From the cell containing the given text, extract its center point as [X, Y] coordinate. 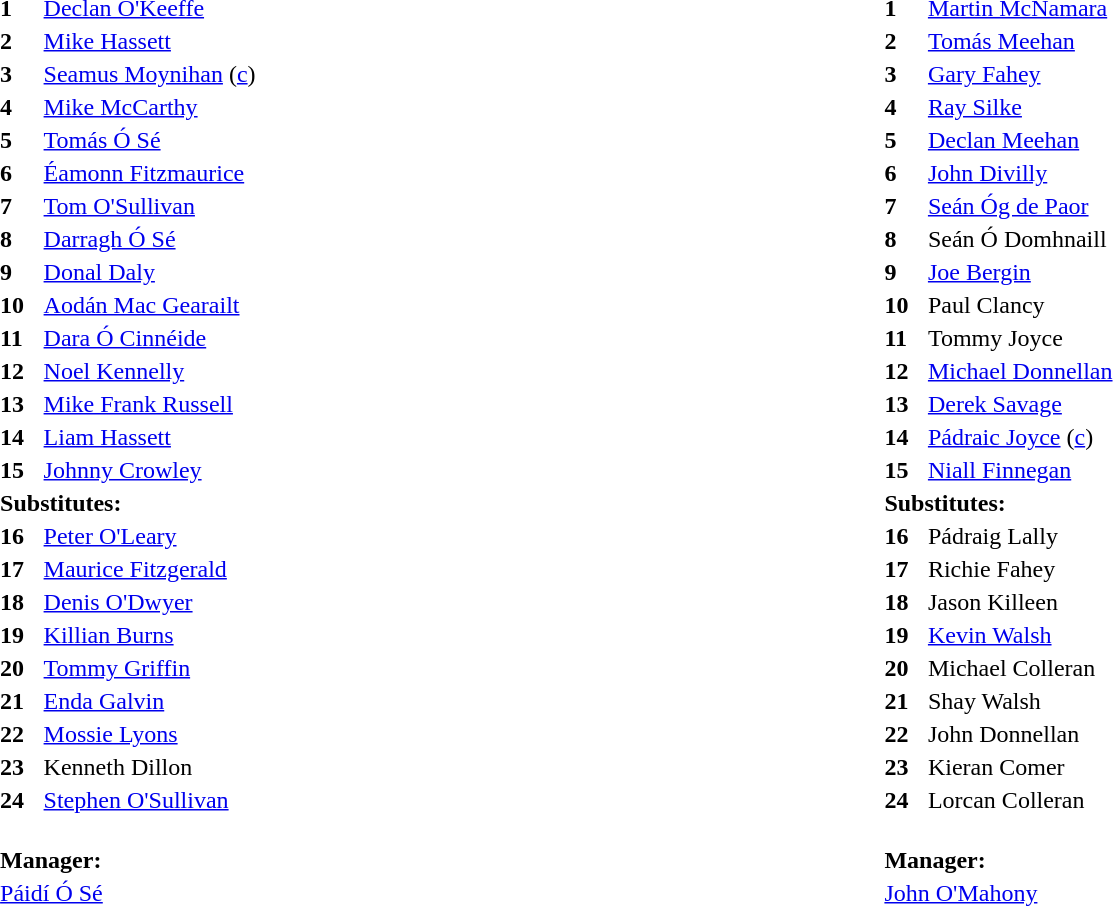
Enda Galvin [150, 702]
Mike Frank Russell [150, 404]
Seán Ó Domhnaill [1020, 240]
Manager: [130, 847]
Dara Ó Cinnéide [150, 338]
Derek Savage [1020, 404]
John Divilly [1020, 174]
Johnny Crowley [150, 470]
Tommy Griffin [150, 668]
Aodán Mac Gearailt [150, 306]
Denis O'Dwyer [150, 602]
Tomás Ó Sé [150, 140]
Paul Clancy [1020, 306]
Mossie Lyons [150, 734]
Mike McCarthy [150, 108]
Tomás Meehan [1020, 42]
Lorcan Colleran [1020, 800]
Kieran Comer [1020, 768]
Mike Hassett [150, 42]
Tommy Joyce [1020, 338]
John Donnellan [1020, 734]
Éamonn Fitzmaurice [150, 174]
Seán Óg de Paor [1020, 206]
Ray Silke [1020, 108]
Stephen O'Sullivan [150, 800]
Donal Daly [150, 272]
Seamus Moynihan (c) [150, 74]
Shay Walsh [1020, 702]
Tom O'Sullivan [150, 206]
Liam Hassett [150, 438]
Killian Burns [150, 636]
Jason Killeen [1020, 602]
Peter O'Leary [150, 536]
Darragh Ó Sé [150, 240]
Substitutes: [130, 504]
Maurice Fitzgerald [150, 570]
Declan Meehan [1020, 140]
Kenneth Dillon [150, 768]
Noel Kennelly [150, 372]
Joe Bergin [1020, 272]
Gary Fahey [1020, 74]
Pádraic Joyce (c) [1020, 438]
Kevin Walsh [1020, 636]
Pádraig Lally [1020, 536]
Michael Colleran [1020, 668]
Niall Finnegan [1020, 470]
Michael Donnellan [1020, 372]
Richie Fahey [1020, 570]
